Extract the (x, y) coordinate from the center of the cell holding the provided text.  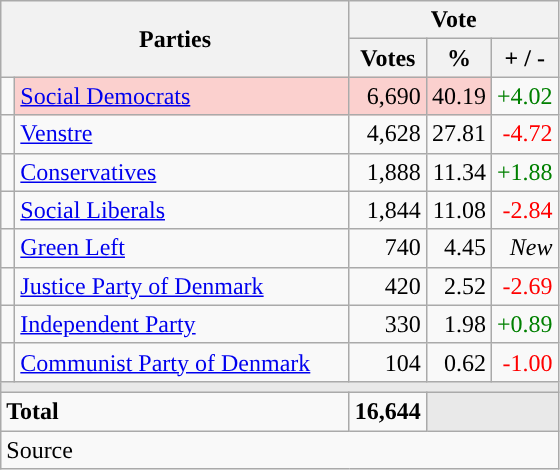
1.98 (458, 324)
1,888 (388, 172)
+0.89 (524, 324)
6,690 (388, 96)
2.52 (458, 286)
Vote (454, 20)
420 (388, 286)
11.34 (458, 172)
+ / - (524, 58)
Conservatives (182, 172)
27.81 (458, 134)
1,844 (388, 210)
Venstre (182, 134)
11.08 (458, 210)
Votes (388, 58)
40.19 (458, 96)
4,628 (388, 134)
Justice Party of Denmark (182, 286)
4.45 (458, 248)
330 (388, 324)
New (524, 248)
Green Left (182, 248)
-4.72 (524, 134)
+1.88 (524, 172)
16,644 (388, 411)
+4.02 (524, 96)
740 (388, 248)
Communist Party of Denmark (182, 362)
-1.00 (524, 362)
104 (388, 362)
Total (176, 411)
-2.84 (524, 210)
Independent Party (182, 324)
Social Democrats (182, 96)
-2.69 (524, 286)
% (458, 58)
Social Liberals (182, 210)
0.62 (458, 362)
Parties (176, 39)
Source (280, 449)
